Output the [X, Y] coordinate of the center of the cell containing the given text.  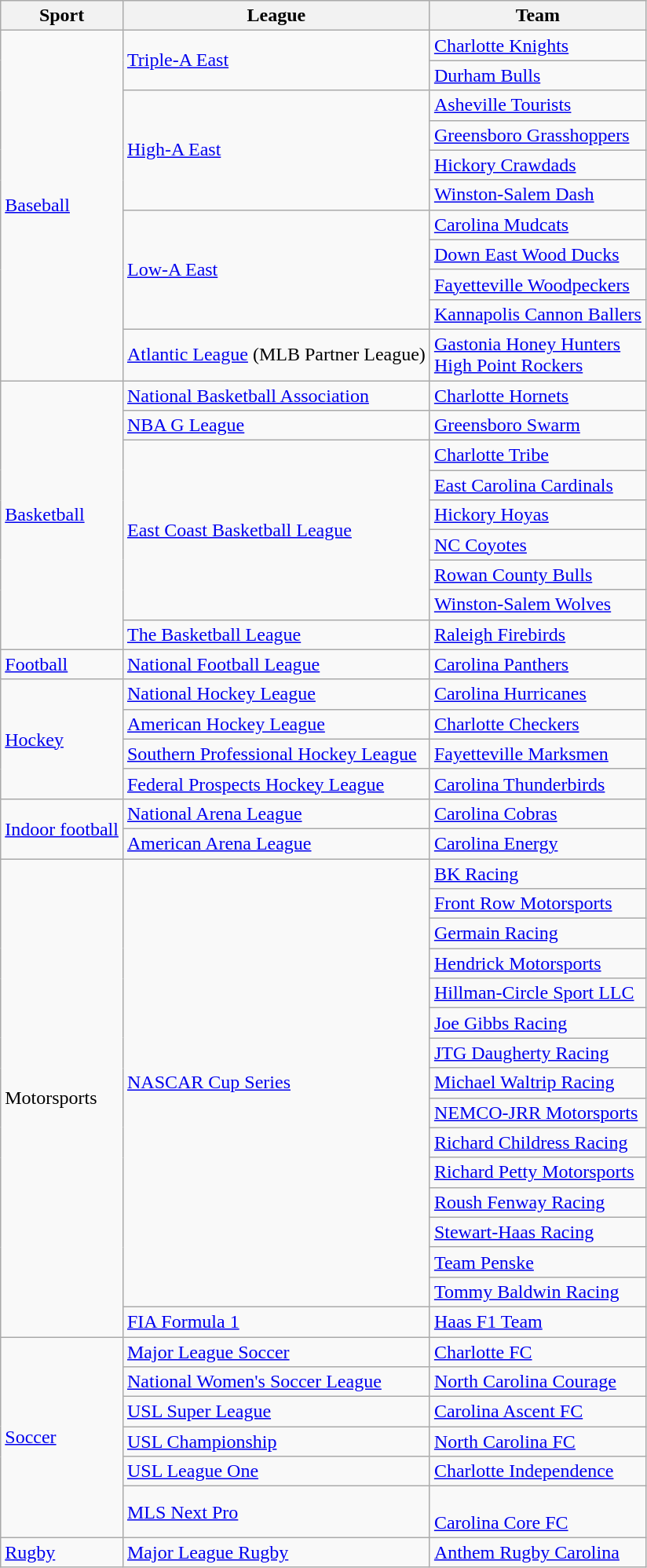
Front Row Motorsports [537, 904]
National Arena League [276, 813]
Winston-Salem Wolves [537, 605]
FIA Formula 1 [276, 1321]
National Women's Soccer League [276, 1382]
Gastonia Honey HuntersHigh Point Rockers [537, 355]
Charlotte Hornets [537, 395]
Charlotte Knights [537, 46]
Indoor football [62, 828]
League [276, 16]
Motorsports [62, 1098]
Greensboro Swarm [537, 426]
Baseball [62, 206]
Atlantic League (MLB Partner League) [276, 355]
Raleigh Firebirds [537, 634]
USL Championship [276, 1442]
Richard Childress Racing [537, 1142]
National Football League [276, 664]
Tommy Baldwin Racing [537, 1292]
Triple-A East [276, 60]
Rugby [62, 1552]
East Carolina Cardinals [537, 485]
Carolina Panthers [537, 664]
Anthem Rugby Carolina [537, 1552]
Hickory Hoyas [537, 515]
NEMCO-JRR Motorsports [537, 1113]
Football [62, 664]
North Carolina Courage [537, 1382]
Greensboro Grasshoppers [537, 135]
Rowan County Bulls [537, 575]
Hockey [62, 739]
Fayetteville Woodpeckers [537, 284]
Carolina Energy [537, 843]
Soccer [62, 1437]
Richard Petty Motorsports [537, 1172]
Joe Gibbs Racing [537, 1023]
JTG Daugherty Racing [537, 1053]
NBA G League [276, 426]
American Arena League [276, 843]
Durham Bulls [537, 75]
Carolina Core FC [537, 1512]
Charlotte Checkers [537, 724]
Hendrick Motorsports [537, 963]
USL League One [276, 1471]
Haas F1 Team [537, 1321]
Roush Fenway Racing [537, 1202]
NASCAR Cup Series [276, 1084]
USL Super League [276, 1412]
Southern Professional Hockey League [276, 754]
Carolina Ascent FC [537, 1412]
BK Racing [537, 874]
Germain Racing [537, 934]
The Basketball League [276, 634]
Down East Wood Ducks [537, 254]
Low-A East [276, 269]
Kannapolis Cannon Ballers [537, 314]
Charlotte FC [537, 1351]
Basketball [62, 515]
MLS Next Pro [276, 1512]
Major League Rugby [276, 1552]
Charlotte Independence [537, 1471]
Federal Prospects Hockey League [276, 784]
Asheville Tourists [537, 105]
Charlotte Tribe [537, 455]
Fayetteville Marksmen [537, 754]
National Hockey League [276, 694]
Winston-Salem Dash [537, 195]
North Carolina FC [537, 1442]
NC Coyotes [537, 545]
Carolina Mudcats [537, 225]
Hickory Crawdads [537, 165]
Hillman-Circle Sport LLC [537, 993]
Michael Waltrip Racing [537, 1083]
Team [537, 16]
Carolina Hurricanes [537, 694]
National Basketball Association [276, 395]
Sport [62, 16]
Carolina Thunderbirds [537, 784]
East Coast Basketball League [276, 530]
American Hockey League [276, 724]
Team Penske [537, 1262]
Major League Soccer [276, 1351]
Stewart-Haas Racing [537, 1232]
High-A East [276, 150]
Carolina Cobras [537, 813]
